Find where the given text appears and provide that cell's center as [X, Y] coordinate. 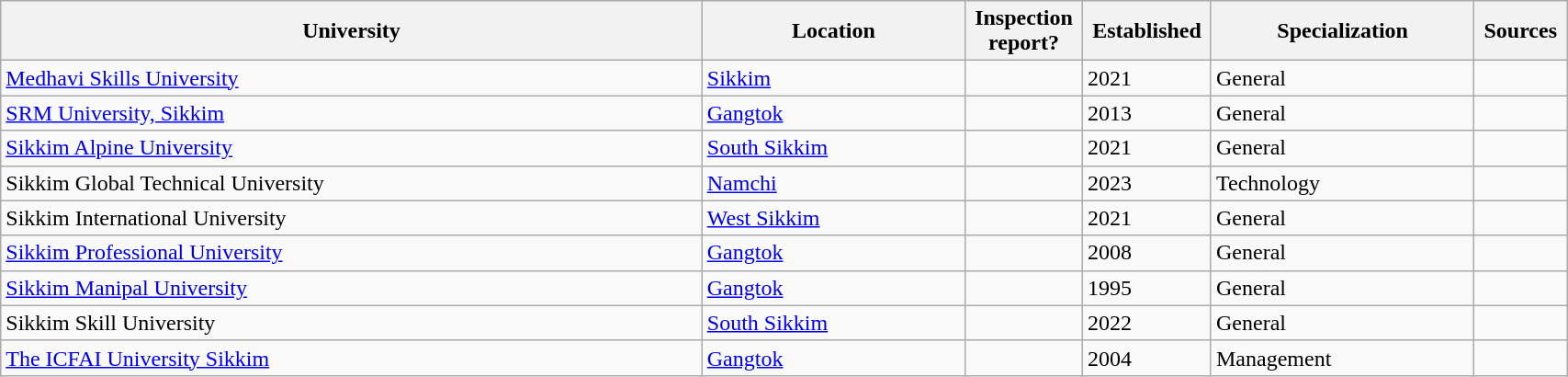
Established [1147, 31]
Sikkim International University [352, 218]
Namchi [833, 183]
Sikkim Manipal University [352, 288]
Sikkim Skill University [352, 323]
Location [833, 31]
University [352, 31]
Inspection report? [1024, 31]
The ICFAI University Sikkim [352, 358]
2022 [1147, 323]
Technology [1342, 183]
Specialization [1342, 31]
2004 [1147, 358]
Sources [1521, 31]
West Sikkim [833, 218]
Sikkim Professional University [352, 253]
Sikkim Alpine University [352, 148]
Sikkim Global Technical University [352, 183]
Medhavi Skills University [352, 78]
Management [1342, 358]
1995 [1147, 288]
Sikkim [833, 78]
SRM University, Sikkim [352, 113]
2023 [1147, 183]
2013 [1147, 113]
2008 [1147, 253]
